Output the (x, y) coordinate of the center of the cell containing the given text.  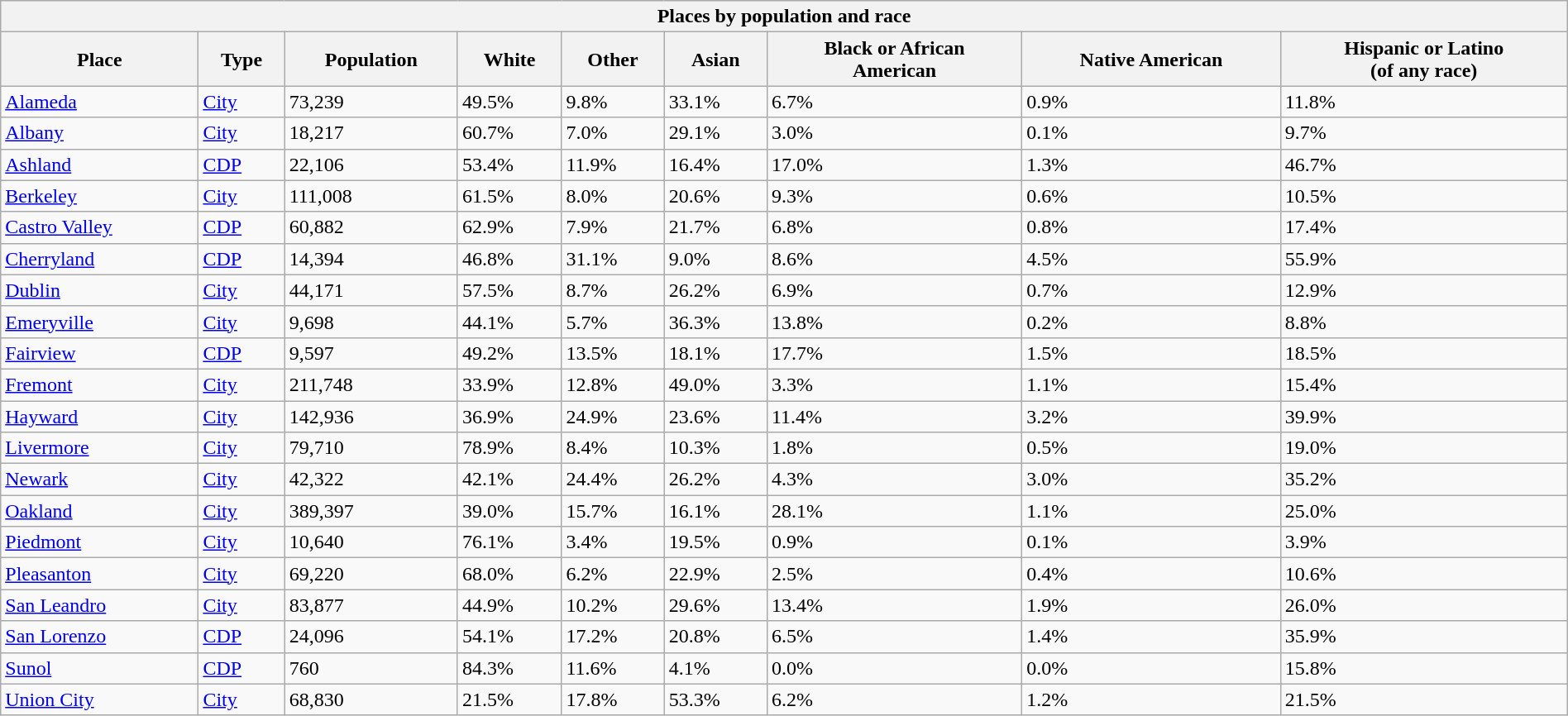
17.4% (1424, 227)
1.2% (1151, 699)
22.9% (715, 574)
53.3% (715, 699)
3.9% (1424, 542)
23.6% (715, 416)
28.1% (894, 511)
53.4% (509, 165)
79,710 (370, 448)
76.1% (509, 542)
68,830 (370, 699)
Emeryville (99, 322)
39.0% (509, 511)
Hayward (99, 416)
19.5% (715, 542)
0.4% (1151, 574)
Berkeley (99, 196)
760 (370, 668)
3.3% (894, 384)
9.8% (613, 102)
18,217 (370, 133)
1.9% (1151, 605)
21.7% (715, 227)
57.5% (509, 290)
Livermore (99, 448)
83,877 (370, 605)
Sunol (99, 668)
44.9% (509, 605)
42.1% (509, 480)
9.7% (1424, 133)
36.9% (509, 416)
15.8% (1424, 668)
42,322 (370, 480)
36.3% (715, 322)
29.6% (715, 605)
69,220 (370, 574)
Ashland (99, 165)
4.1% (715, 668)
24,096 (370, 637)
15.7% (613, 511)
Pleasanton (99, 574)
24.4% (613, 480)
68.0% (509, 574)
26.0% (1424, 605)
13.5% (613, 353)
55.9% (1424, 259)
8.8% (1424, 322)
17.2% (613, 637)
4.3% (894, 480)
Places by population and race (784, 17)
25.0% (1424, 511)
49.5% (509, 102)
13.4% (894, 605)
111,008 (370, 196)
84.3% (509, 668)
1.5% (1151, 353)
62.9% (509, 227)
Dublin (99, 290)
10.2% (613, 605)
Black or AfricanAmerican (894, 60)
10,640 (370, 542)
Other (613, 60)
8.0% (613, 196)
142,936 (370, 416)
Native American (1151, 60)
17.7% (894, 353)
19.0% (1424, 448)
46.7% (1424, 165)
6.5% (894, 637)
39.9% (1424, 416)
8.4% (613, 448)
11.9% (613, 165)
14,394 (370, 259)
Population (370, 60)
10.5% (1424, 196)
20.6% (715, 196)
0.2% (1151, 322)
0.5% (1151, 448)
18.5% (1424, 353)
San Leandro (99, 605)
Oakland (99, 511)
11.6% (613, 668)
Union City (99, 699)
White (509, 60)
31.1% (613, 259)
Asian (715, 60)
389,397 (370, 511)
6.7% (894, 102)
Alameda (99, 102)
Fremont (99, 384)
11.4% (894, 416)
33.1% (715, 102)
29.1% (715, 133)
Castro Valley (99, 227)
4.5% (1151, 259)
6.9% (894, 290)
16.1% (715, 511)
Type (241, 60)
3.4% (613, 542)
78.9% (509, 448)
17.8% (613, 699)
12.8% (613, 384)
Hispanic or Latino(of any race) (1424, 60)
8.6% (894, 259)
44.1% (509, 322)
7.9% (613, 227)
9,597 (370, 353)
Fairview (99, 353)
35.2% (1424, 480)
211,748 (370, 384)
49.2% (509, 353)
0.6% (1151, 196)
Newark (99, 480)
18.1% (715, 353)
24.9% (613, 416)
33.9% (509, 384)
73,239 (370, 102)
22,106 (370, 165)
Piedmont (99, 542)
60,882 (370, 227)
13.8% (894, 322)
6.8% (894, 227)
San Lorenzo (99, 637)
1.4% (1151, 637)
15.4% (1424, 384)
35.9% (1424, 637)
0.8% (1151, 227)
60.7% (509, 133)
8.7% (613, 290)
Cherryland (99, 259)
0.7% (1151, 290)
1.8% (894, 448)
1.3% (1151, 165)
Albany (99, 133)
3.2% (1151, 416)
11.8% (1424, 102)
7.0% (613, 133)
54.1% (509, 637)
2.5% (894, 574)
10.3% (715, 448)
16.4% (715, 165)
Place (99, 60)
5.7% (613, 322)
9.0% (715, 259)
10.6% (1424, 574)
44,171 (370, 290)
49.0% (715, 384)
9,698 (370, 322)
17.0% (894, 165)
12.9% (1424, 290)
61.5% (509, 196)
46.8% (509, 259)
20.8% (715, 637)
9.3% (894, 196)
